For the text-containing cell, return its midpoint in (x, y) coordinate format. 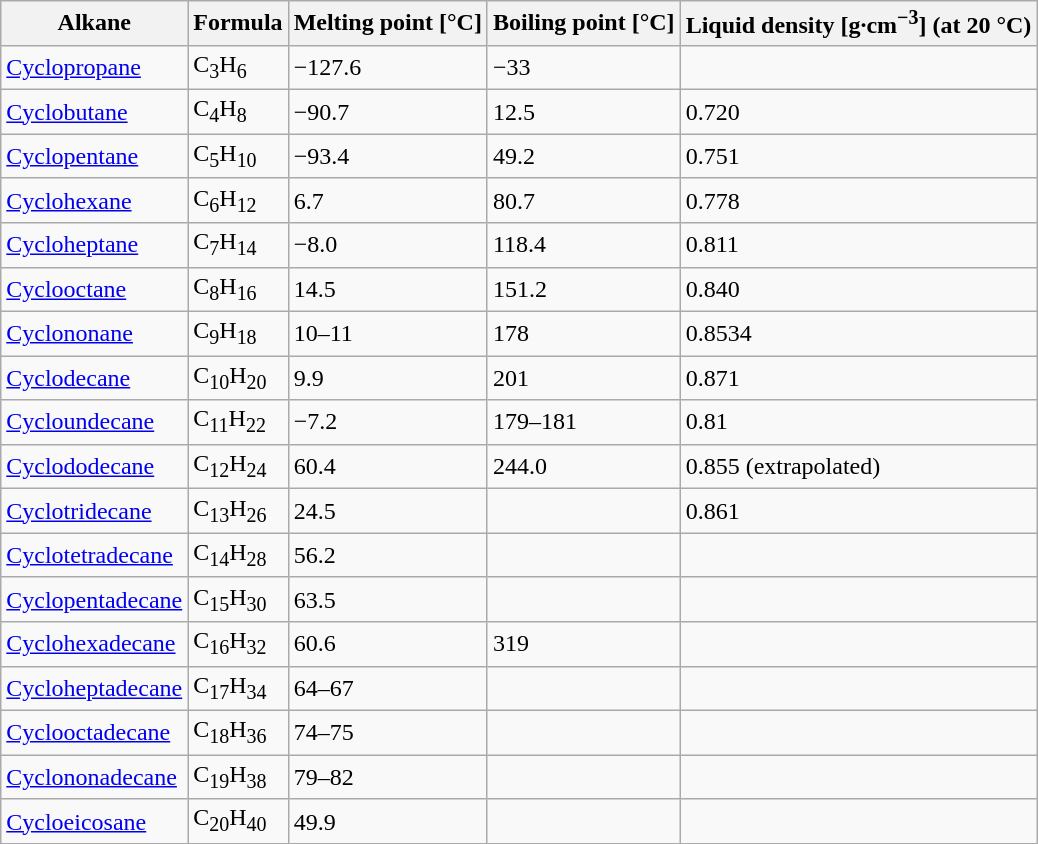
−8.0 (388, 245)
Cyclooctadecane (94, 732)
64–67 (388, 688)
0.751 (858, 156)
Cyclodecane (94, 378)
−7.2 (388, 422)
74–75 (388, 732)
C20H40 (238, 821)
Cyclotetradecane (94, 555)
9.9 (388, 378)
Boiling point [°C] (584, 24)
C12H24 (238, 466)
Cyclohexane (94, 200)
24.5 (388, 511)
12.5 (584, 112)
−127.6 (388, 67)
6.7 (388, 200)
C19H38 (238, 777)
C15H30 (238, 599)
49.2 (584, 156)
C9H18 (238, 333)
Cycloeicosane (94, 821)
C3H6 (238, 67)
C6H12 (238, 200)
C4H8 (238, 112)
0.811 (858, 245)
201 (584, 378)
56.2 (388, 555)
Cyclobutane (94, 112)
C14H28 (238, 555)
0.778 (858, 200)
179–181 (584, 422)
80.7 (584, 200)
14.5 (388, 289)
Cyclododecane (94, 466)
Cyclopentadecane (94, 599)
Cyclotridecane (94, 511)
Cyclononadecane (94, 777)
C16H32 (238, 644)
C18H36 (238, 732)
60.6 (388, 644)
−90.7 (388, 112)
244.0 (584, 466)
Cycloundecane (94, 422)
0.720 (858, 112)
49.9 (388, 821)
0.861 (858, 511)
Cyclopentane (94, 156)
C13H26 (238, 511)
79–82 (388, 777)
Formula (238, 24)
C10H20 (238, 378)
C11H22 (238, 422)
Alkane (94, 24)
10–11 (388, 333)
118.4 (584, 245)
Cycloheptane (94, 245)
0.81 (858, 422)
C7H14 (238, 245)
Cyclononane (94, 333)
Cycloheptadecane (94, 688)
0.855 (extrapolated) (858, 466)
Cyclopropane (94, 67)
C8H16 (238, 289)
0.8534 (858, 333)
Liquid density [g·cm−3] (at 20 °C) (858, 24)
63.5 (388, 599)
Cyclohexadecane (94, 644)
C17H34 (238, 688)
Melting point [°C] (388, 24)
C5H10 (238, 156)
Cyclooctane (94, 289)
319 (584, 644)
−93.4 (388, 156)
0.840 (858, 289)
60.4 (388, 466)
178 (584, 333)
−33 (584, 67)
151.2 (584, 289)
0.871 (858, 378)
